Find where the given text appears and provide that cell's center as [x, y] coordinate. 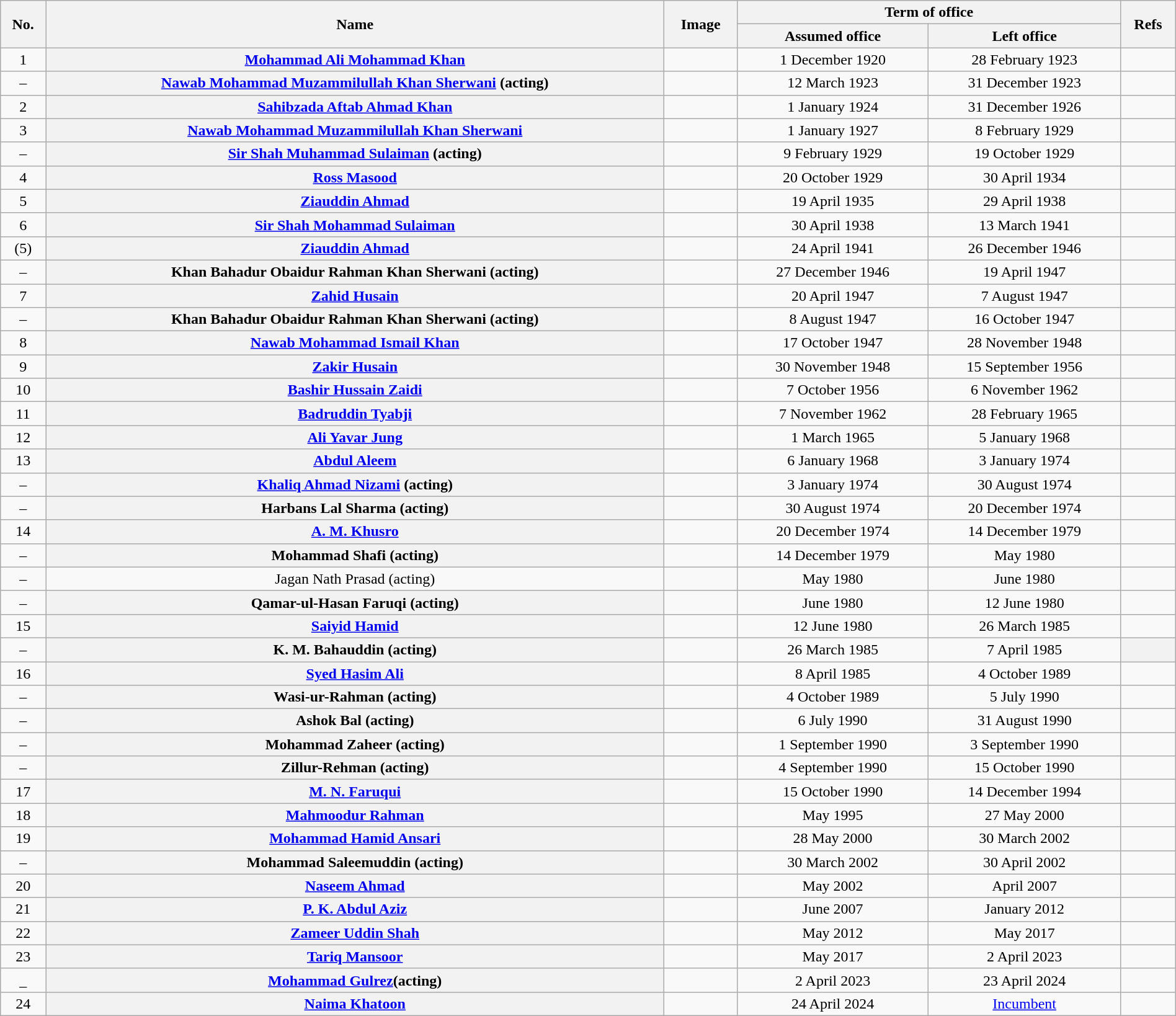
7 April 1985 [1025, 649]
28 February 1965 [1025, 414]
4 September 1990 [833, 768]
31 December 1926 [1025, 107]
8 [24, 343]
Ali Yavar Jung [355, 437]
Ross Masood [355, 177]
27 May 2000 [1025, 815]
20 October 1929 [833, 177]
7 August 1947 [1025, 296]
6 January 1968 [833, 461]
Nawab Mohammad Muzammilullah Khan Sherwani (acting) [355, 83]
7 [24, 296]
15 September 1956 [1025, 367]
May 2012 [833, 933]
19 April 1947 [1025, 272]
30 April 1938 [833, 225]
Mahmoodur Rahman [355, 815]
28 February 1923 [1025, 60]
6 July 1990 [833, 721]
8 February 1929 [1025, 130]
Term of office [929, 12]
11 [24, 414]
5 July 1990 [1025, 697]
A. M. Khusro [355, 532]
10 [24, 390]
1 December 1920 [833, 60]
(5) [24, 248]
24 April 1941 [833, 248]
6 November 1962 [1025, 390]
January 2012 [1025, 909]
Tariq Mansoor [355, 956]
28 May 2000 [833, 839]
12 [24, 437]
P. K. Abdul Aziz [355, 909]
1 January 1927 [833, 130]
15 [24, 626]
Mohammad Ali Mohammad Khan [355, 60]
7 October 1956 [833, 390]
Sir Shah Muhammad Sulaiman (acting) [355, 154]
May 2002 [833, 886]
Badruddin Tyabji [355, 414]
18 [24, 815]
24 [24, 1004]
9 [24, 367]
Mohammad Zaheer (acting) [355, 744]
Name [355, 24]
19 [24, 839]
Left office [1025, 36]
31 December 1923 [1025, 83]
5 [24, 201]
Refs [1149, 24]
Syed Hasim Ali [355, 673]
17 October 1947 [833, 343]
20 [24, 886]
No. [24, 24]
Naima Khatoon [355, 1004]
Ashok Bal (acting) [355, 721]
1 September 1990 [833, 744]
Mohammad Hamid Ansari [355, 839]
Naseem Ahmad [355, 886]
31 August 1990 [1025, 721]
6 [24, 225]
12 March 1923 [833, 83]
17 [24, 791]
K. M. Bahauddin (acting) [355, 649]
Jagan Nath Prasad (acting) [355, 579]
30 November 1948 [833, 367]
22 [24, 933]
4 [24, 177]
3 [24, 130]
1 [24, 60]
28 November 1948 [1025, 343]
Mohammad Saleemuddin (acting) [355, 862]
Harbans Lal Sharma (acting) [355, 508]
Saiyid Hamid [355, 626]
June 2007 [833, 909]
8 August 1947 [833, 319]
Abdul Aleem [355, 461]
19 April 1935 [833, 201]
1 January 1924 [833, 107]
7 November 1962 [833, 414]
Sir Shah Mohammad Sulaiman [355, 225]
21 [24, 909]
13 March 1941 [1025, 225]
Assumed office [833, 36]
Mohammad Shafi (acting) [355, 555]
Bashir Hussain Zaidi [355, 390]
29 April 1938 [1025, 201]
8 April 1985 [833, 673]
Sahibzada Aftab Ahmad Khan [355, 107]
April 2007 [1025, 886]
3 September 1990 [1025, 744]
30 April 2002 [1025, 862]
30 April 1934 [1025, 177]
Zahid Husain [355, 296]
26 December 1946 [1025, 248]
19 October 1929 [1025, 154]
16 October 1947 [1025, 319]
Incumbent [1025, 1004]
Qamar-ul-Hasan Faruqi (acting) [355, 602]
24 April 2024 [833, 1004]
2 [24, 107]
9 February 1929 [833, 154]
5 January 1968 [1025, 437]
Zameer Uddin Shah [355, 933]
27 December 1946 [833, 272]
Image [701, 24]
M. N. Faruqui [355, 791]
May 1995 [833, 815]
Khaliq Ahmad Nizami (acting) [355, 484]
23 [24, 956]
Mohammad Gulrez(acting) [355, 980]
Zakir Husain [355, 367]
14 [24, 532]
_ [24, 980]
14 December 1994 [1025, 791]
23 April 2024 [1025, 980]
1 March 1965 [833, 437]
16 [24, 673]
Wasi-ur-Rahman (acting) [355, 697]
13 [24, 461]
Nawab Mohammad Muzammilullah Khan Sherwani [355, 130]
20 April 1947 [833, 296]
Zillur-Rehman (acting) [355, 768]
Nawab Mohammad Ismail Khan [355, 343]
